Detect which cell encompasses the target text, then output its (X, Y) center coordinate. 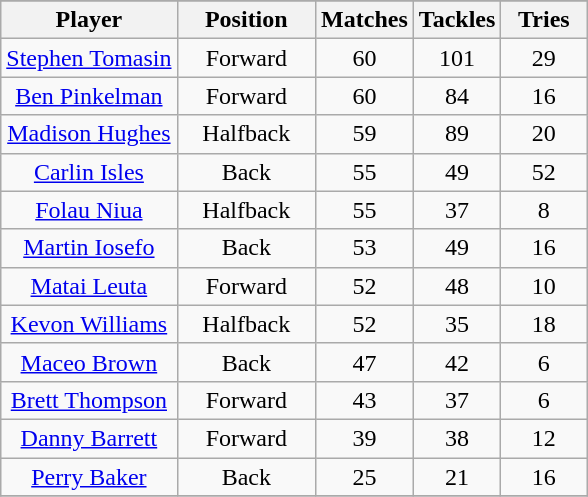
Perry Baker (89, 477)
47 (365, 362)
101 (457, 58)
20 (544, 134)
48 (457, 286)
43 (365, 400)
Player (89, 20)
29 (544, 58)
38 (457, 438)
Matai Leuta (89, 286)
53 (365, 248)
Folau Niua (89, 210)
Stephen Tomasin (89, 58)
Kevon Williams (89, 324)
39 (365, 438)
Madison Hughes (89, 134)
35 (457, 324)
42 (457, 362)
10 (544, 286)
Position (246, 20)
59 (365, 134)
Matches (365, 20)
21 (457, 477)
Tackles (457, 20)
Brett Thompson (89, 400)
25 (365, 477)
Ben Pinkelman (89, 96)
8 (544, 210)
Danny Barrett (89, 438)
18 (544, 324)
12 (544, 438)
Martin Iosefo (89, 248)
89 (457, 134)
Tries (544, 20)
Maceo Brown (89, 362)
Carlin Isles (89, 172)
84 (457, 96)
